Search for the cell housing the specified text and yield its (x, y) center coordinate. 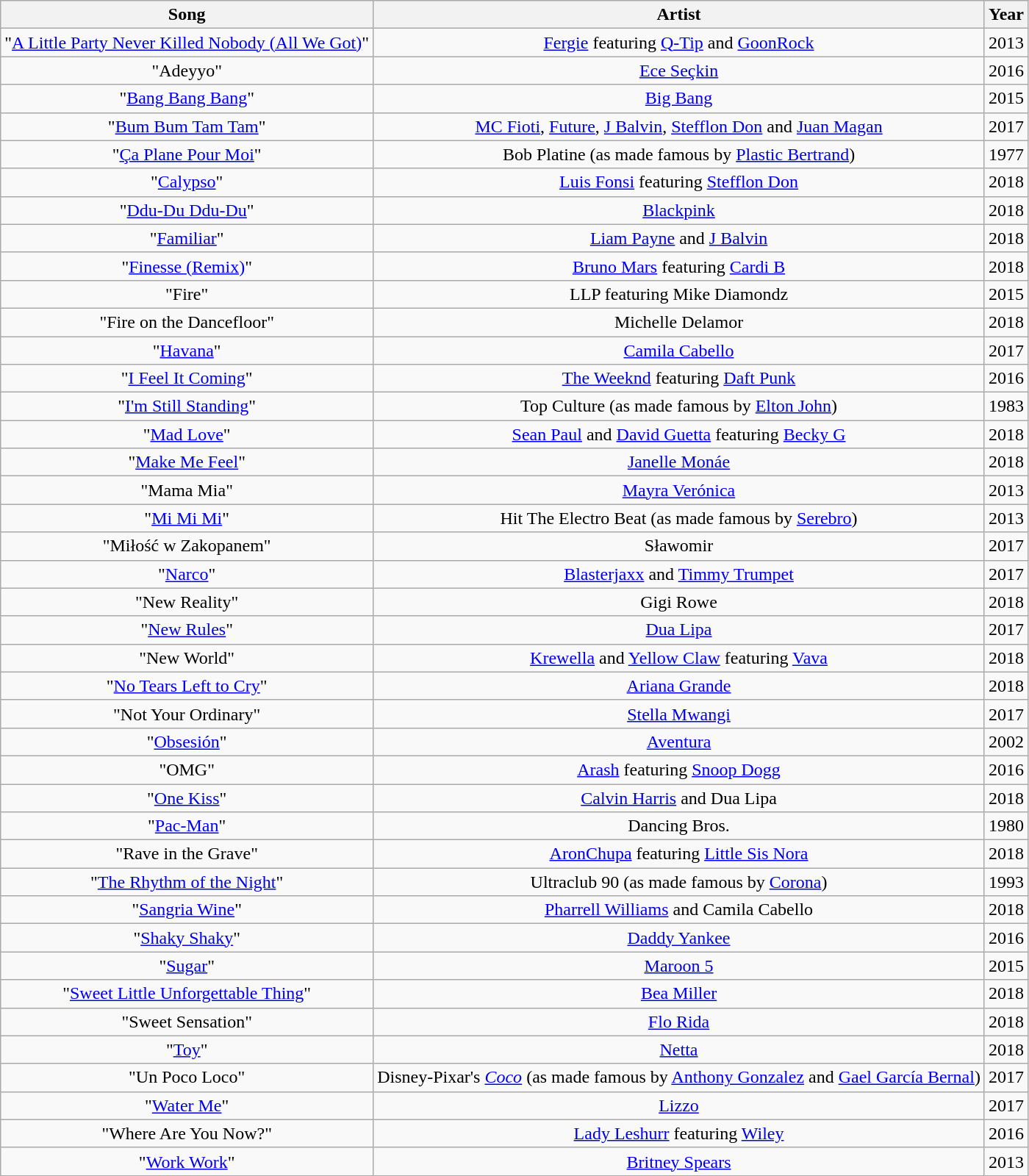
AronChupa featuring Little Sis Nora (679, 854)
Luis Fonsi featuring Stefflon Don (679, 182)
"Mi Mi Mi" (187, 518)
Maroon 5 (679, 966)
"Sweet Little Unforgettable Thing" (187, 994)
Ultraclub 90 (as made famous by Corona) (679, 882)
Michelle Delamor (679, 322)
Netta (679, 1050)
"Familiar" (187, 238)
Blasterjaxx and Timmy Trumpet (679, 574)
"Ddu-Du Ddu-Du" (187, 210)
The Weeknd featuring Daft Punk (679, 379)
"Where Are You Now?" (187, 1133)
"Adeyyo" (187, 71)
"Not Your Ordinary" (187, 714)
"Mad Love" (187, 434)
Dua Lipa (679, 630)
Song (187, 15)
"Sangria Wine" (187, 910)
Artist (679, 15)
"I Feel It Coming" (187, 379)
"Mama Mia" (187, 490)
"OMG" (187, 770)
Fergie featuring Q-Tip and GoonRock (679, 43)
Big Bang (679, 98)
Camila Cabello (679, 351)
Blackpink (679, 210)
Gigi Rowe (679, 602)
Bea Miller (679, 994)
Sławomir (679, 546)
"Shaky Shaky" (187, 938)
Daddy Yankee (679, 938)
"Finesse (Remix)" (187, 266)
Top Culture (as made famous by Elton John) (679, 406)
"Narco" (187, 574)
Calvin Harris and Dua Lipa (679, 797)
Janelle Monáe (679, 462)
"Obsesión" (187, 742)
"No Tears Left to Cry" (187, 686)
"Ça Plane Pour Moi" (187, 154)
"Pac-Man" (187, 826)
1980 (1005, 826)
"Rave in the Grave" (187, 854)
Flo Rida (679, 1022)
"Make Me Feel" (187, 462)
Lizzo (679, 1105)
Bob Platine (as made famous by Plastic Bertrand) (679, 154)
Disney-Pixar's Coco (as made famous by Anthony Gonzalez and Gael García Bernal) (679, 1078)
"Miłość w Zakopanem" (187, 546)
"Bang Bang Bang" (187, 98)
Hit The Electro Beat (as made famous by Serebro) (679, 518)
"A Little Party Never Killed Nobody (All We Got)" (187, 43)
Mayra Verónica (679, 490)
Liam Payne and J Balvin (679, 238)
"New Rules" (187, 630)
LLP featuring Mike Diamondz (679, 294)
"The Rhythm of the Night" (187, 882)
Stella Mwangi (679, 714)
"One Kiss" (187, 797)
Bruno Mars featuring Cardi B (679, 266)
"Bum Bum Tam Tam" (187, 126)
1993 (1005, 882)
"Fire" (187, 294)
Ariana Grande (679, 686)
"Calypso" (187, 182)
MC Fioti, Future, J Balvin, Stefflon Don and Juan Magan (679, 126)
Krewella and Yellow Claw featuring Vava (679, 658)
Aventura (679, 742)
1977 (1005, 154)
"Toy" (187, 1050)
1983 (1005, 406)
"Work Work" (187, 1161)
Arash featuring Snoop Dogg (679, 770)
Lady Leshurr featuring Wiley (679, 1133)
Britney Spears (679, 1161)
Pharrell Williams and Camila Cabello (679, 910)
"Sweet Sensation" (187, 1022)
"Havana" (187, 351)
"I'm Still Standing" (187, 406)
"New Reality" (187, 602)
"Sugar" (187, 966)
2002 (1005, 742)
Year (1005, 15)
Dancing Bros. (679, 826)
"Fire on the Dancefloor" (187, 322)
Sean Paul and David Guetta featuring Becky G (679, 434)
"New World" (187, 658)
Ece Seçkin (679, 71)
"Un Poco Loco" (187, 1078)
"Water Me" (187, 1105)
